Identify which cell holds the provided text, then report its (X, Y) central coordinate. 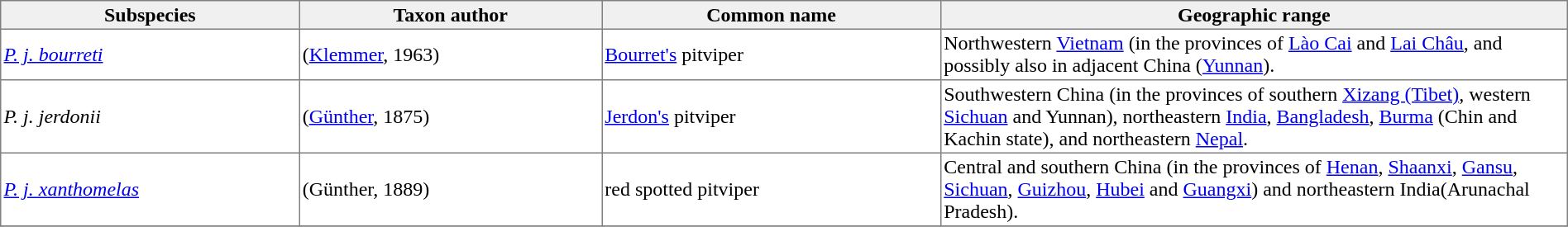
Subspecies (151, 15)
(Klemmer, 1963) (451, 54)
P. j. bourreti (151, 54)
red spotted pitviper (772, 189)
Jerdon's pitviper (772, 116)
Taxon author (451, 15)
(Günther, 1889) (451, 189)
P. j. jerdonii (151, 116)
Common name (772, 15)
Bourret's pitviper (772, 54)
Geographic range (1254, 15)
(Günther, 1875) (451, 116)
Northwestern Vietnam (in the provinces of Lào Cai and Lai Châu, and possibly also in adjacent China (Yunnan). (1254, 54)
P. j. xanthomelas (151, 189)
